Find where the given text appears and provide that cell's center as [X, Y] coordinate. 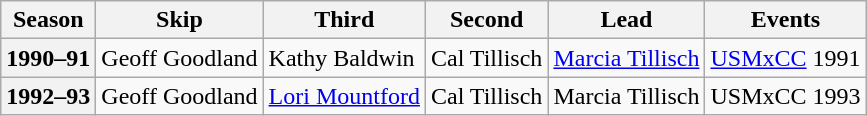
Third [344, 20]
Season [48, 20]
Lori Mountford [344, 96]
Kathy Baldwin [344, 58]
Events [786, 20]
USMxCC 1993 [786, 96]
USMxCC 1991 [786, 58]
Second [486, 20]
Lead [626, 20]
Skip [180, 20]
1992–93 [48, 96]
1990–91 [48, 58]
